Pinpoint the cell where the given text exists, returning its (X, Y) midpoint coordinate. 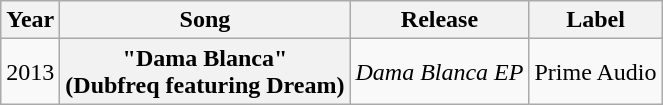
Year (30, 20)
"Dama Blanca"(Dubfreq featuring Dream) (205, 72)
Dama Blanca EP (440, 72)
Label (596, 20)
Prime Audio (596, 72)
2013 (30, 72)
Song (205, 20)
Release (440, 20)
